Pinpoint the cell where the given text exists, returning its [x, y] midpoint coordinate. 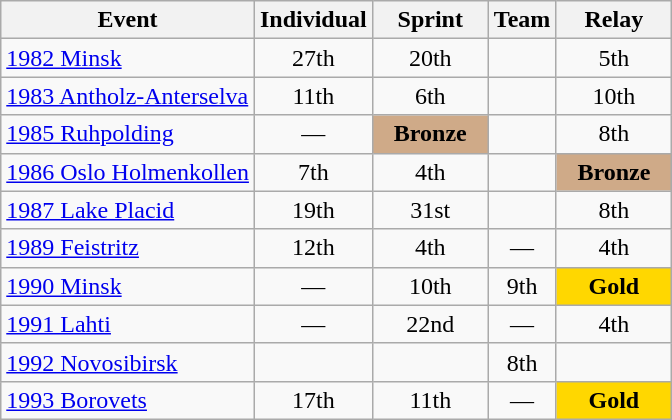
6th [430, 96]
1992 Novosibirsk [128, 362]
5th [614, 58]
1983 Antholz-Anterselva [128, 96]
1989 Feistritz [128, 248]
Team [522, 20]
Event [128, 20]
Relay [614, 20]
Individual [313, 20]
1990 Minsk [128, 286]
20th [430, 58]
1993 Borovets [128, 400]
1991 Lahti [128, 324]
27th [313, 58]
17th [313, 400]
7th [313, 172]
12th [313, 248]
Sprint [430, 20]
1987 Lake Placid [128, 210]
1982 Minsk [128, 58]
19th [313, 210]
1985 Ruhpolding [128, 134]
22nd [430, 324]
1986 Oslo Holmenkollen [128, 172]
9th [522, 286]
31st [430, 210]
